Scan for the cell matching the given text and deliver its (X, Y) coordinate at center. 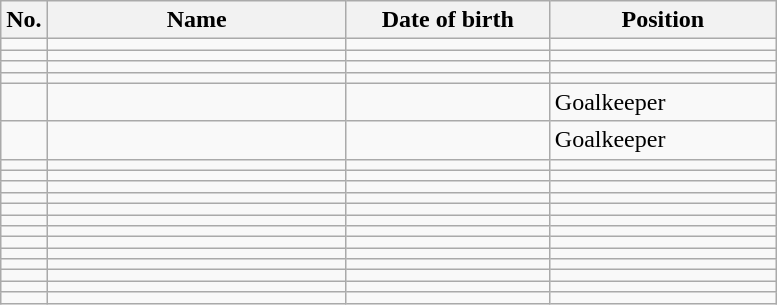
No. (24, 20)
Name (196, 20)
Position (662, 20)
Date of birth (448, 20)
